Search for the cell housing the specified text and yield its [x, y] center coordinate. 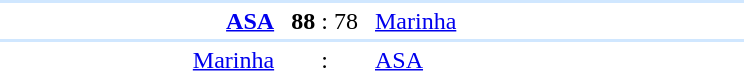
Marinha [512, 21]
88 : 78 [325, 21]
ASA [138, 21]
